Locate the cell with the specified text and output its [X, Y] center coordinate. 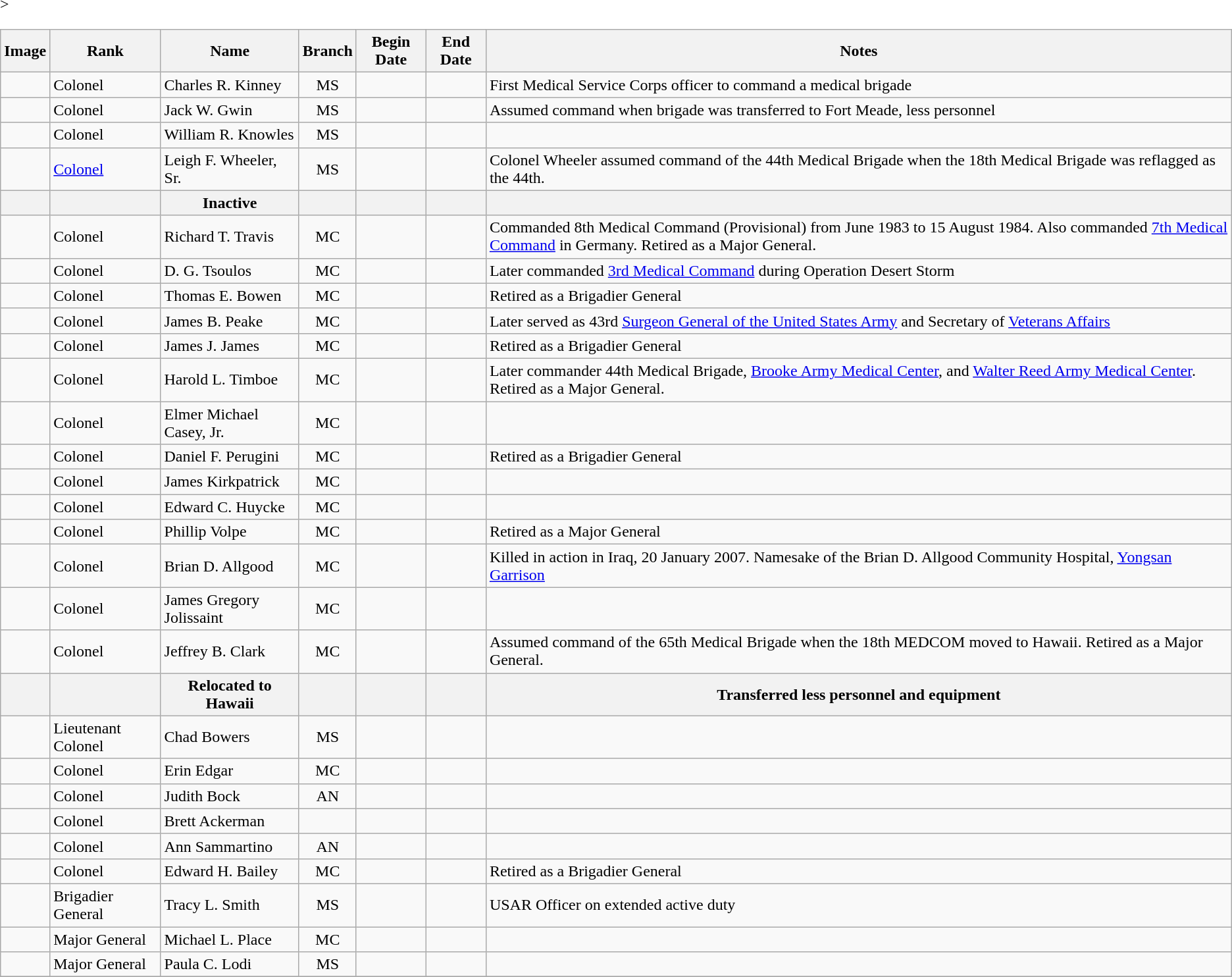
Michael L. Place [230, 939]
Ann Sammartino [230, 846]
Branch [328, 51]
Jeffrey B. Clark [230, 652]
Later commanded 3rd Medical Command during Operation Desert Storm [858, 271]
William R. Knowles [230, 135]
Brian D. Allgood [230, 566]
Leigh F. Wheeler, Sr. [230, 169]
Inactive [230, 203]
Tracy L. Smith [230, 905]
Lieutenant Colonel [105, 737]
USAR Officer on extended active duty [858, 905]
James Kirkpatrick [230, 482]
Notes [858, 51]
Later commander 44th Medical Brigade, Brooke Army Medical Center, and Walter Reed Army Medical Center. Retired as a Major General. [858, 379]
Brigadier General [105, 905]
Daniel F. Perugini [230, 457]
Paula C. Lodi [230, 964]
Killed in action in Iraq, 20 January 2007. Namesake of the Brian D. Allgood Community Hospital, Yongsan Garrison [858, 566]
Judith Bock [230, 796]
Phillip Volpe [230, 532]
Name [230, 51]
D. G. Tsoulos [230, 271]
Edward C. Huycke [230, 507]
Relocated to Hawaii [230, 694]
Charles R. Kinney [230, 85]
Retired as a Major General [858, 532]
Chad Bowers [230, 737]
First Medical Service Corps officer to command a medical brigade [858, 85]
Jack W. Gwin [230, 110]
James Gregory Jolissaint [230, 608]
End Date [455, 51]
Harold L. Timboe [230, 379]
Elmer Michael Casey, Jr. [230, 423]
Richard T. Travis [230, 237]
Image [25, 51]
Later served as 43rd Surgeon General of the United States Army and Secretary of Veterans Affairs [858, 321]
Transferred less personnel and equipment [858, 694]
James J. James [230, 346]
Assumed command of the 65th Medical Brigade when the 18th MEDCOM moved to Hawaii. Retired as a Major General. [858, 652]
Assumed command when brigade was transferred to Fort Meade, less personnel [858, 110]
Begin Date [391, 51]
Thomas E. Bowen [230, 296]
Erin Edgar [230, 771]
Edward H. Bailey [230, 871]
Colonel Wheeler assumed command of the 44th Medical Brigade when the 18th Medical Brigade was reflagged as the 44th. [858, 169]
James B. Peake [230, 321]
Rank [105, 51]
Brett Ackerman [230, 821]
